Pinpoint the cell where the given text exists, returning its (x, y) midpoint coordinate. 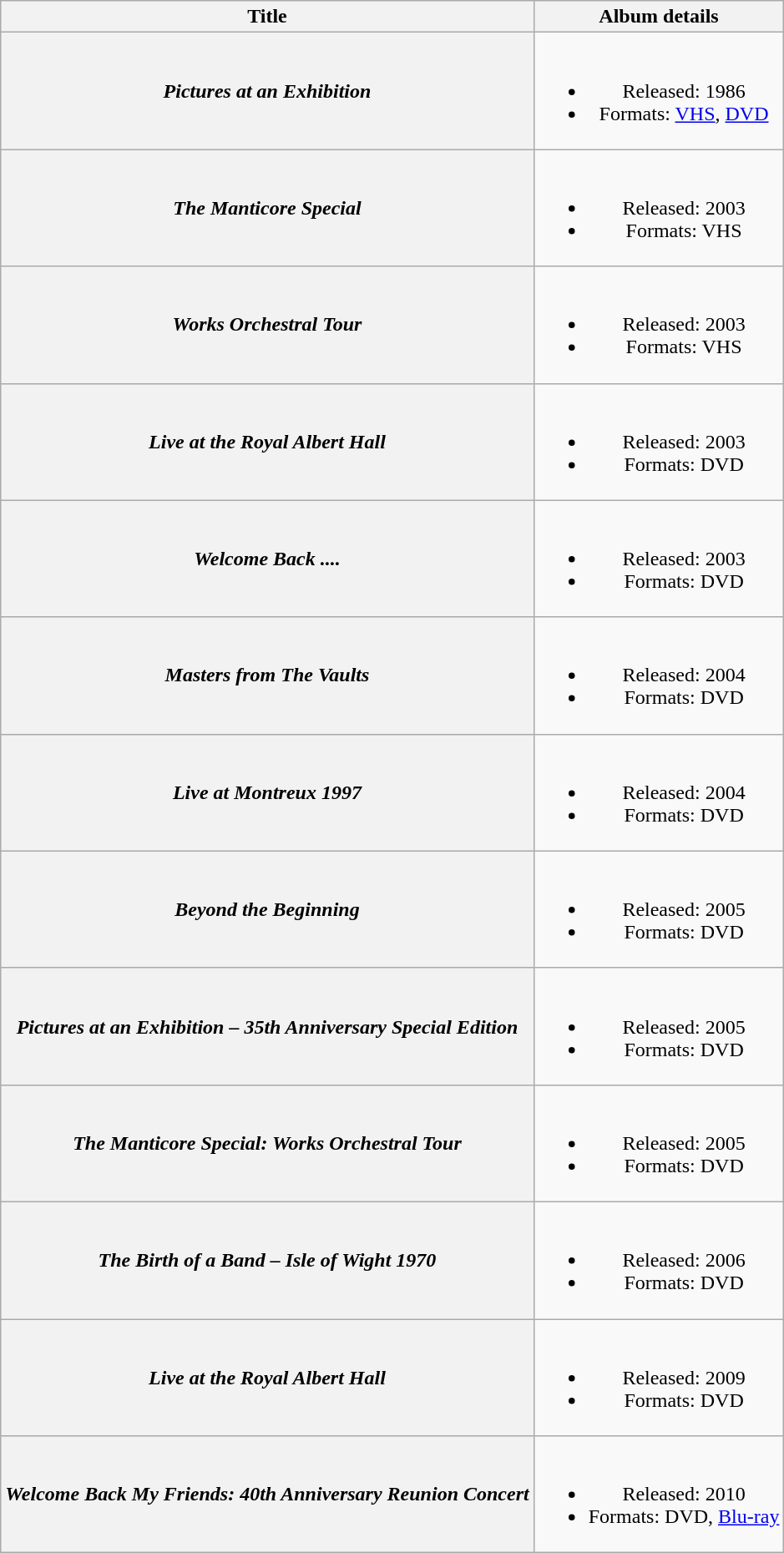
Welcome Back .... (267, 559)
The Birth of a Band – Isle of Wight 1970 (267, 1260)
Masters from The Vaults (267, 675)
Released: 2009Formats: DVD (659, 1378)
Pictures at an Exhibition (267, 91)
Works Orchestral Tour (267, 325)
Album details (659, 17)
Released: 2010Formats: DVD, Blu-ray (659, 1495)
Welcome Back My Friends: 40th Anniversary Reunion Concert (267, 1495)
Pictures at an Exhibition – 35th Anniversary Special Edition (267, 1026)
Released: 2006Formats: DVD (659, 1260)
The Manticore Special: Works Orchestral Tour (267, 1143)
Live at Montreux 1997 (267, 792)
The Manticore Special (267, 208)
Released: 1986Formats: VHS, DVD (659, 91)
Beyond the Beginning (267, 909)
Title (267, 17)
